Extract the (x, y) coordinate from the center of the cell holding the provided text.  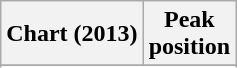
Peakposition (189, 34)
Chart (2013) (72, 34)
